Extract the [x, y] coordinate from the center of the cell holding the provided text.  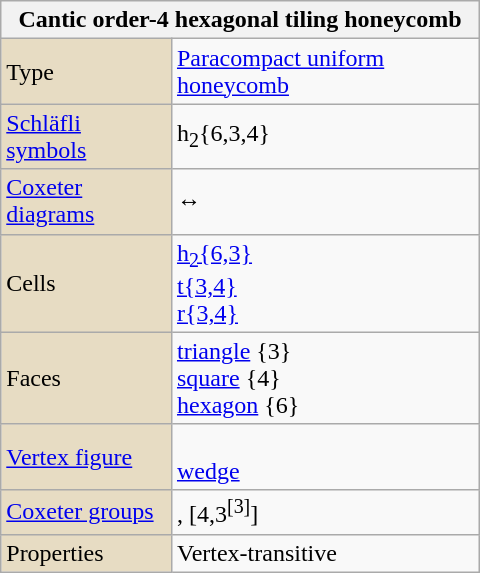
h2{6,3,4} [325, 136]
wedge [325, 456]
Cells [86, 283]
triangle {3}square {4}hexagon {6} [325, 378]
Vertex-transitive [325, 553]
Faces [86, 378]
Cantic order-4 hexagonal tiling honeycomb [240, 20]
Properties [86, 553]
h2{6,3} t{3,4} r{3,4} [325, 283]
Schläfli symbols [86, 136]
Coxeter groups [86, 512]
, [4,3[3]] [325, 512]
Paracompact uniform honeycomb [325, 72]
Type [86, 72]
↔ [325, 202]
Coxeter diagrams [86, 202]
Vertex figure [86, 456]
